Provide the (X, Y) coordinate of the cell's center where the given text is located.  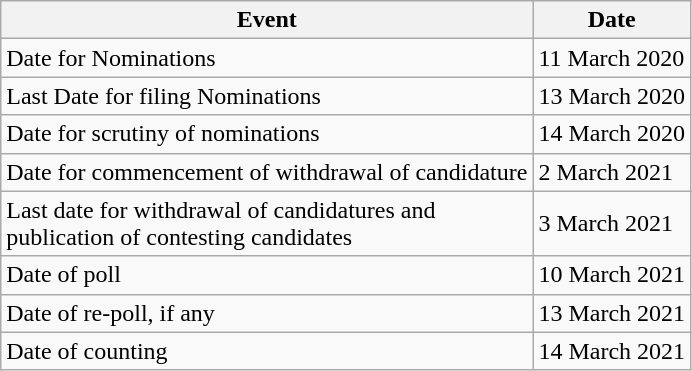
13 March 2021 (612, 313)
Date for scrutiny of nominations (267, 134)
Date of counting (267, 351)
3 March 2021 (612, 224)
13 March 2020 (612, 96)
Date for Nominations (267, 58)
14 March 2021 (612, 351)
2 March 2021 (612, 172)
Last date for withdrawal of candidatures andpublication of contesting candidates (267, 224)
11 March 2020 (612, 58)
14 March 2020 (612, 134)
Date for commencement of withdrawal of candidature (267, 172)
Date of poll (267, 275)
Date (612, 20)
Date of re-poll, if any (267, 313)
10 March 2021 (612, 275)
Event (267, 20)
Last Date for filing Nominations (267, 96)
